Locate the cell with the specified text and output its [x, y] center coordinate. 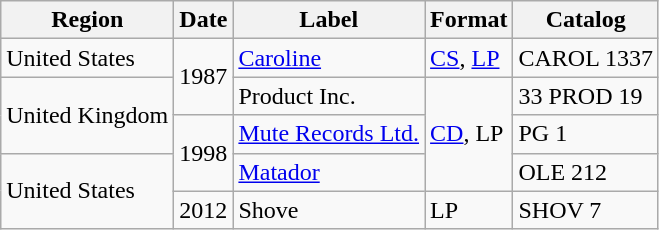
OLE 212 [586, 172]
CD, LP [469, 134]
Matador [329, 172]
LP [469, 210]
2012 [204, 210]
1998 [204, 153]
Date [204, 20]
Shove [329, 210]
SHOV 7 [586, 210]
CAROL 1337 [586, 58]
Mute Records Ltd. [329, 134]
Caroline [329, 58]
Format [469, 20]
Catalog [586, 20]
PG 1 [586, 134]
United Kingdom [88, 115]
Label [329, 20]
CS, LP [469, 58]
Region [88, 20]
Product Inc. [329, 96]
1987 [204, 77]
33 PROD 19 [586, 96]
